For the text-containing cell, return its midpoint in [x, y] coordinate format. 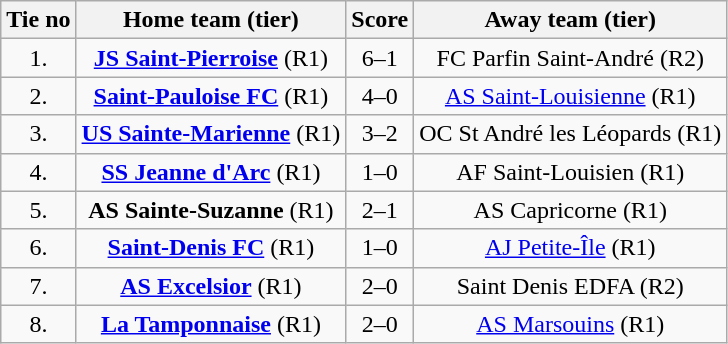
6–1 [380, 58]
OC St André les Léopards (R1) [570, 134]
8. [38, 324]
US Sainte-Marienne (R1) [211, 134]
4–0 [380, 96]
AF Saint-Louisien (R1) [570, 172]
Saint-Pauloise FC (R1) [211, 96]
JS Saint-Pierroise (R1) [211, 58]
1. [38, 58]
AS Marsouins (R1) [570, 324]
Away team (tier) [570, 20]
La Tamponnaise (R1) [211, 324]
Saint-Denis FC (R1) [211, 248]
Saint Denis EDFA (R2) [570, 286]
2. [38, 96]
Score [380, 20]
Tie no [38, 20]
AS Capricorne (R1) [570, 210]
AJ Petite-Île (R1) [570, 248]
5. [38, 210]
4. [38, 172]
2–1 [380, 210]
Home team (tier) [211, 20]
AS Sainte-Suzanne (R1) [211, 210]
6. [38, 248]
AS Excelsior (R1) [211, 286]
3–2 [380, 134]
3. [38, 134]
AS Saint-Louisienne (R1) [570, 96]
FC Parfin Saint-André (R2) [570, 58]
SS Jeanne d'Arc (R1) [211, 172]
7. [38, 286]
